Provide the (x, y) coordinate of the cell's center where the given text is located.  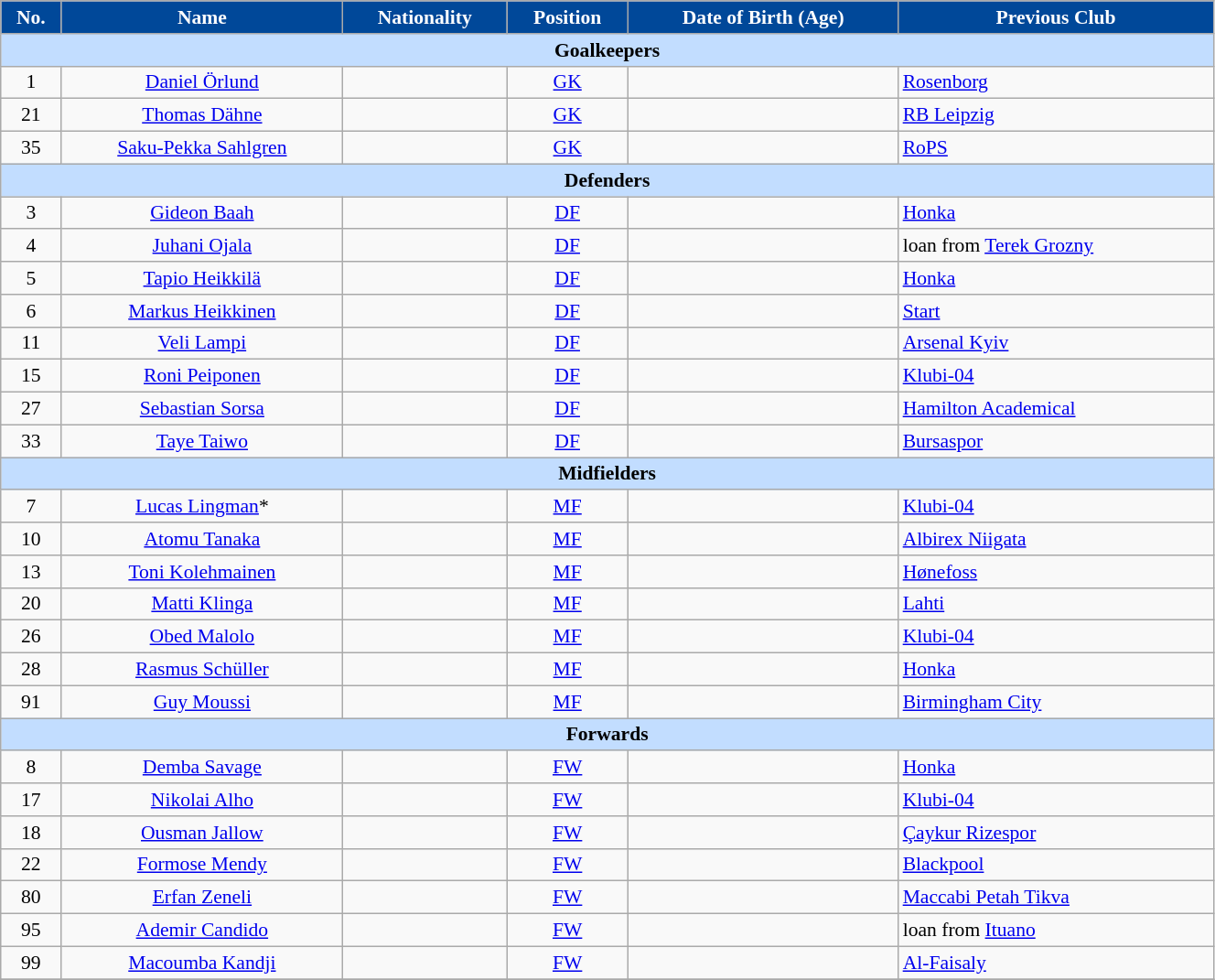
Toni Kolehmainen (202, 572)
Gideon Baah (202, 213)
Previous Club (1056, 17)
Name (202, 17)
80 (31, 898)
7 (31, 507)
Lahti (1056, 604)
35 (31, 148)
3 (31, 213)
Demba Savage (202, 768)
Bursaspor (1056, 441)
95 (31, 931)
Çaykur Rizespor (1056, 833)
Rosenborg (1056, 82)
Start (1056, 311)
Midfielders (607, 474)
No. (31, 17)
loan from Ituano (1056, 931)
RoPS (1056, 148)
10 (31, 539)
Rasmus Schüller (202, 670)
1 (31, 82)
6 (31, 311)
Guy Moussi (202, 702)
28 (31, 670)
Arsenal Kyiv (1056, 343)
22 (31, 865)
Maccabi Petah Tikva (1056, 898)
Markus Heikkinen (202, 311)
18 (31, 833)
Matti Klinga (202, 604)
11 (31, 343)
Ousman Jallow (202, 833)
Roni Peiponen (202, 376)
Nationality (425, 17)
Nikolai Alho (202, 800)
Date of Birth (Age) (763, 17)
Saku-Pekka Sahlgren (202, 148)
Erfan Zeneli (202, 898)
33 (31, 441)
Juhani Ojala (202, 246)
Thomas Dähne (202, 115)
Tapio Heikkilä (202, 278)
Lucas Lingman* (202, 507)
91 (31, 702)
Taye Taiwo (202, 441)
RB Leipzig (1056, 115)
Atomu Tanaka (202, 539)
Position (567, 17)
Albirex Niigata (1056, 539)
5 (31, 278)
Hamilton Academical (1056, 409)
Macoumba Kandji (202, 963)
Obed Malolo (202, 637)
99 (31, 963)
Ademir Candido (202, 931)
Goalkeepers (607, 50)
Forwards (607, 735)
Veli Lampi (202, 343)
4 (31, 246)
20 (31, 604)
Al-Faisaly (1056, 963)
Sebastian Sorsa (202, 409)
26 (31, 637)
17 (31, 800)
21 (31, 115)
13 (31, 572)
Blackpool (1056, 865)
Birmingham City (1056, 702)
Defenders (607, 180)
Formose Mendy (202, 865)
Hønefoss (1056, 572)
loan from Terek Grozny (1056, 246)
27 (31, 409)
15 (31, 376)
Daniel Örlund (202, 82)
8 (31, 768)
